Return the (X, Y) coordinate for the center point of the cell that contains the specified text.  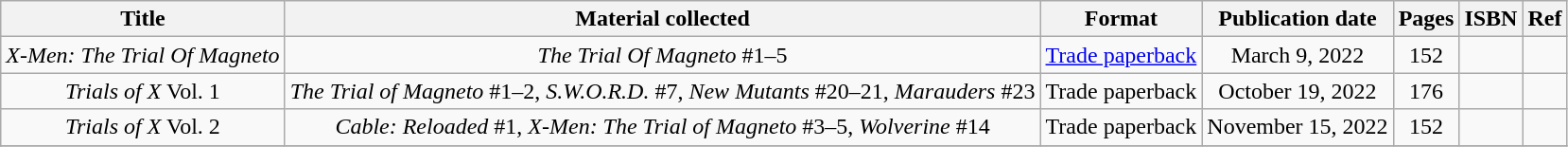
Trials of X Vol. 2 (143, 127)
Format (1122, 19)
X-Men: The Trial Of Magneto (143, 55)
Cable: Reloaded #1, X-Men: The Trial of Magneto #3–5, Wolverine #14 (662, 127)
Material collected (662, 19)
ISBN (1490, 19)
Title (143, 19)
March 9, 2022 (1298, 55)
The Trial Of Magneto #1–5 (662, 55)
Pages (1426, 19)
176 (1426, 91)
The Trial of Magneto #1–2, S.W.O.R.D. #7, New Mutants #20–21, Marauders #23 (662, 91)
Publication date (1298, 19)
October 19, 2022 (1298, 91)
Trials of X Vol. 1 (143, 91)
Ref (1545, 19)
November 15, 2022 (1298, 127)
